Determine the [x, y] coordinate at the center of the cell enclosing the given text.  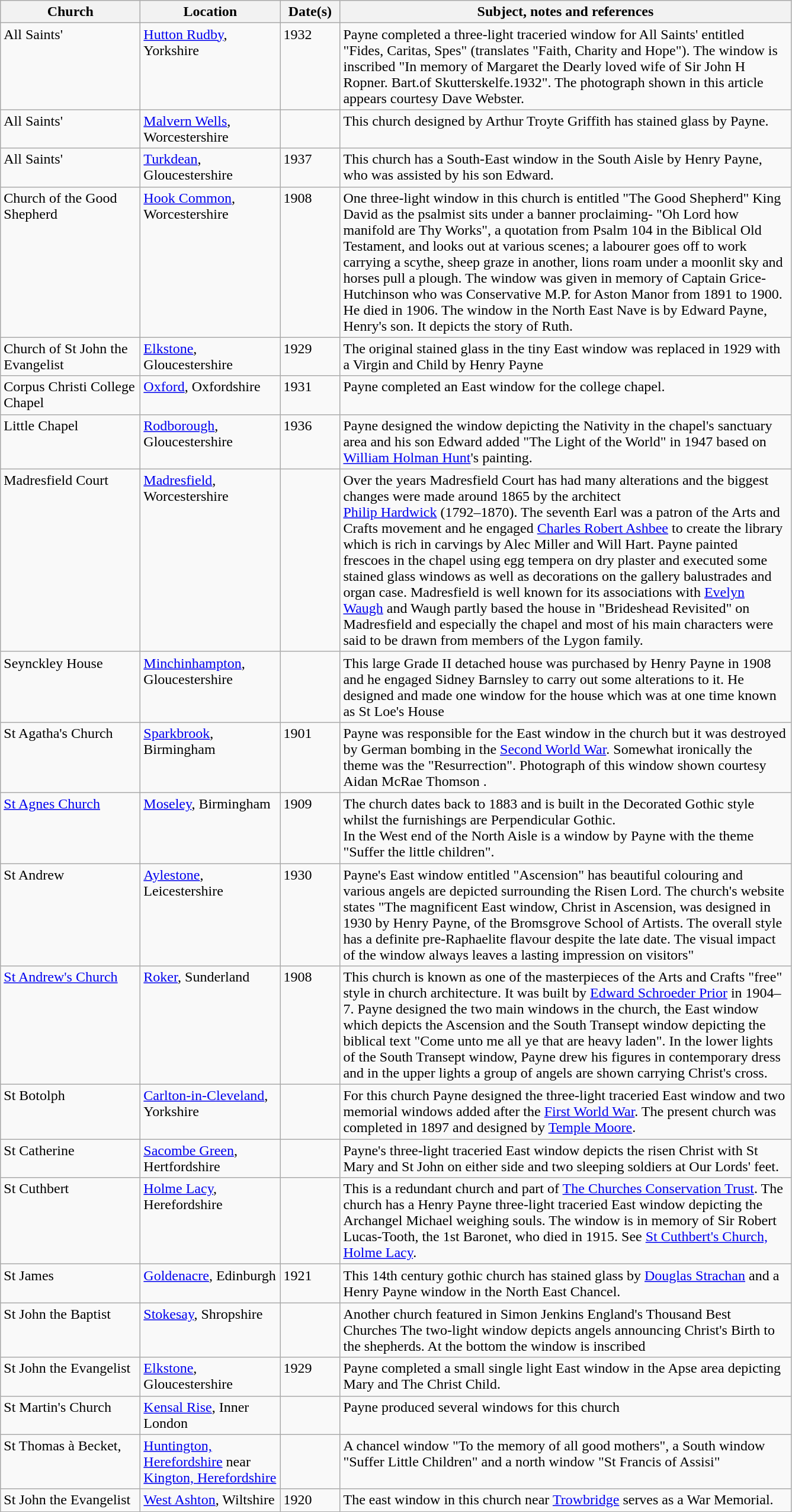
Rodborough, Gloucestershire [210, 442]
1921 [310, 1284]
Stokesay, Shropshire [210, 1330]
Sparkbrook, Birmingham [210, 757]
West Ashton, Wiltshire [210, 1500]
Moseley, Birmingham [210, 827]
Church of the Good Shepherd [70, 262]
This 14th century gothic church has stained glass by Douglas Strachan and a Henry Payne window in the North East Chancel. [565, 1284]
The east window in this church near Trowbridge serves as a War Memorial. [565, 1500]
This church has a South-East window in the South Aisle by Henry Payne, who was assisted by his son Edward. [565, 167]
St Botolph [70, 1112]
The original stained glass in the tiny East window was replaced in 1929 with a Virgin and Child by Henry Payne [565, 357]
Payne completed an East window for the college chapel. [565, 395]
Hook Common, Worcestershire [210, 262]
Madresfield, Worcestershire [210, 560]
Subject, notes and references [565, 12]
1931 [310, 395]
St John the Baptist [70, 1330]
Payne produced several windows for this church [565, 1415]
St Agnes Church [70, 827]
St Andrew's Church [70, 1025]
1930 [310, 914]
Church of St John the Evangelist [70, 357]
Minchinhampton, Gloucestershire [210, 686]
Huntington, Herefordshire near Kington, Herefordshire [210, 1462]
1937 [310, 167]
This church designed by Arthur Troyte Griffith has stained glass by Payne. [565, 129]
1936 [310, 442]
Corpus Christi College Chapel [70, 395]
Date(s) [310, 12]
Malvern Wells, Worcestershire [210, 129]
St Cuthbert [70, 1221]
1909 [310, 827]
Oxford, Oxfordshire [210, 395]
A chancel window "To the memory of all good mothers", a South window "Suffer Little Children" and a north window "St Francis of Assisi" [565, 1462]
Turkdean, Gloucestershire [210, 167]
St Agatha's Church [70, 757]
St Thomas à Becket, [70, 1462]
Roker, Sunderland [210, 1025]
Carlton-in-Cleveland, Yorkshire [210, 1112]
Payne completed a small single light East window in the Apse area depicting Mary and The Christ Child. [565, 1376]
1920 [310, 1500]
Kensal Rise, Inner London [210, 1415]
St Andrew [70, 914]
Location [210, 12]
1901 [310, 757]
Goldenacre, Edinburgh [210, 1284]
Sacombe Green, Hertfordshire [210, 1158]
Holme Lacy, Herefordshire [210, 1221]
Little Chapel [70, 442]
Seynckley House [70, 686]
Church [70, 12]
Hutton Rudby, Yorkshire [210, 66]
Madresfield Court [70, 560]
St Martin's Church [70, 1415]
1932 [310, 66]
St James [70, 1284]
St Catherine [70, 1158]
Aylestone, Leicestershire [210, 914]
